Extract the [X, Y] coordinate from the center of the cell holding the provided text.  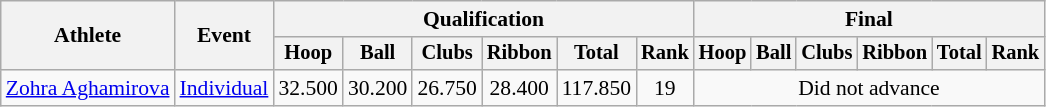
32.500 [308, 88]
30.200 [378, 88]
Individual [224, 88]
Athlete [88, 36]
Zohra Aghamirova [88, 88]
28.400 [520, 88]
26.750 [446, 88]
Did not advance [869, 88]
117.850 [597, 88]
Final [869, 19]
19 [665, 88]
Qualification [483, 19]
Event [224, 36]
